For the text-containing cell, return its midpoint in [x, y] coordinate format. 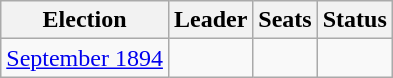
Election [85, 20]
Leader [210, 20]
September 1894 [85, 58]
Seats [285, 20]
Status [354, 20]
